Find where the given text appears and provide that cell's center as (x, y) coordinate. 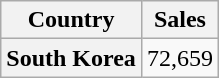
Sales (180, 20)
72,659 (180, 58)
Country (72, 20)
South Korea (72, 58)
